Capture the cell that displays the provided text and extract its (x, y) central coordinate. 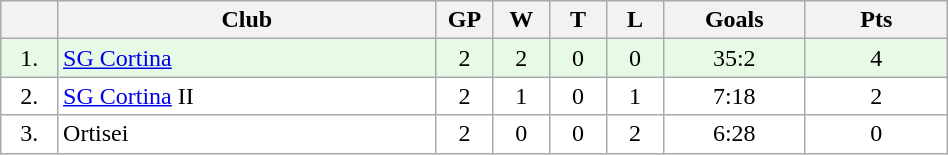
W (522, 20)
35:2 (734, 58)
2. (30, 96)
1. (30, 58)
T (578, 20)
Ortisei (248, 134)
SG Cortina II (248, 96)
L (634, 20)
Pts (876, 20)
7:18 (734, 96)
4 (876, 58)
Goals (734, 20)
3. (30, 134)
SG Cortina (248, 58)
GP (464, 20)
6:28 (734, 134)
Club (248, 20)
